Return (x, y) of the center of cell containing provided text 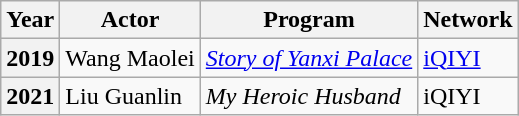
Liu Guanlin (130, 96)
2019 (30, 58)
Program (309, 20)
My Heroic Husband (309, 96)
Story of Yanxi Palace (309, 58)
Wang Maolei (130, 58)
Year (30, 20)
2021 (30, 96)
Actor (130, 20)
Network (468, 20)
